Determine the [x, y] coordinate at the center of the cell enclosing the given text.  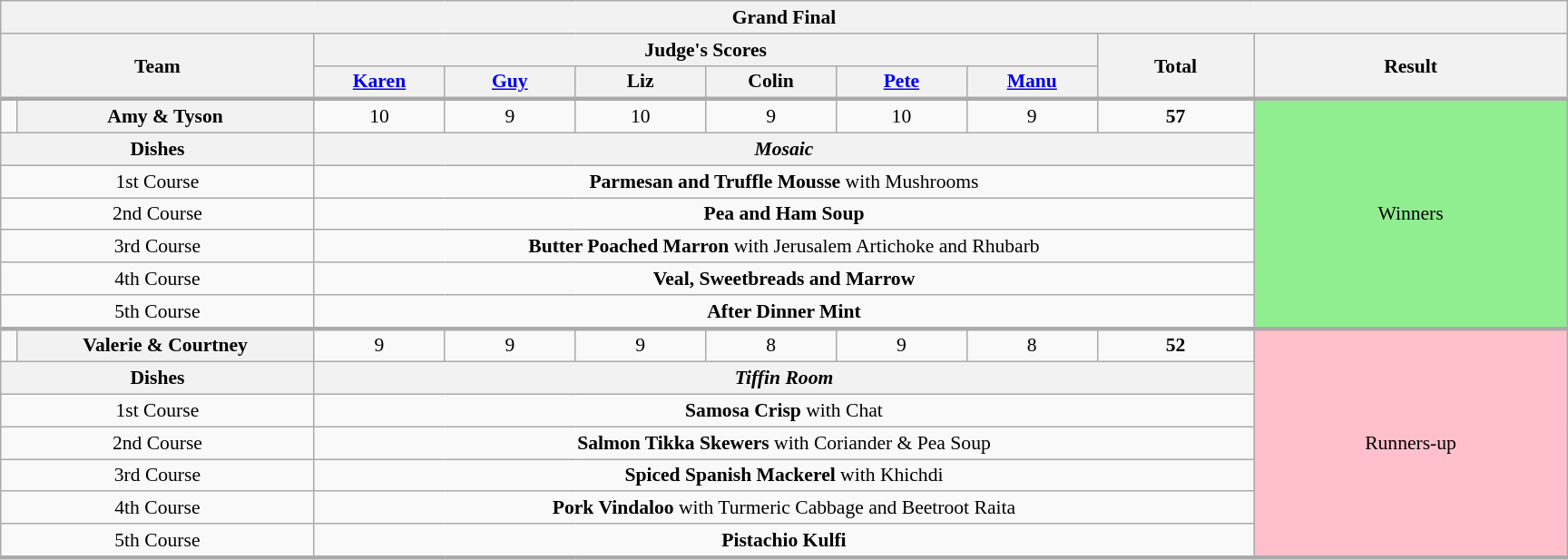
Grand Final [784, 17]
Total [1176, 67]
Butter Poached Marron with Jerusalem Artichoke and Rhubarb [784, 247]
Veal, Sweetbreads and Marrow [784, 279]
Team [158, 67]
Pistachio Kulfi [784, 541]
Judge's Scores [706, 50]
Liz [641, 82]
Guy [510, 82]
Winners [1410, 214]
Result [1410, 67]
Pea and Ham Soup [784, 214]
Manu [1032, 82]
Amy & Tyson [165, 116]
Spiced Spanish Mackerel with Khichdi [784, 476]
Samosa Crisp with Chat [784, 411]
Mosaic [784, 150]
Pete [901, 82]
Parmesan and Truffle Mousse with Mushrooms [784, 182]
Tiffin Room [784, 378]
Salmon Tikka Skewers with Coriander & Pea Soup [784, 443]
57 [1176, 116]
Karen [379, 82]
Runners-up [1410, 443]
Colin [771, 82]
Valerie & Courtney [165, 345]
Pork Vindaloo with Turmeric Cabbage and Beetroot Raita [784, 508]
After Dinner Mint [784, 312]
52 [1176, 345]
